Identify which cell holds the provided text, then report its [x, y] central coordinate. 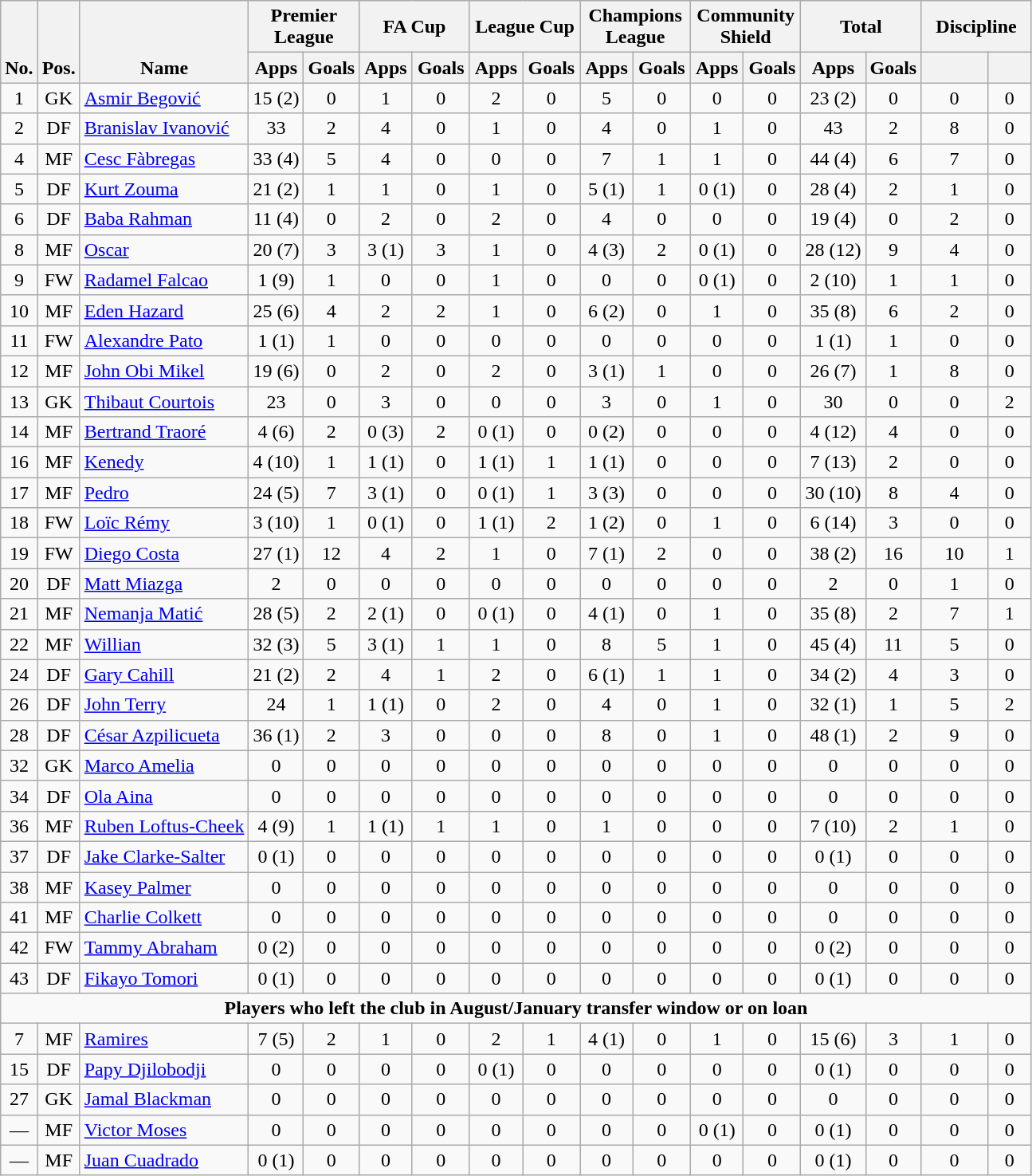
5 (1) [607, 189]
2 (10) [834, 280]
Matt Miazga [164, 584]
19 [19, 553]
Discipline [977, 27]
Champions League [636, 27]
Players who left the club in August/January transfer window or on loan [516, 1009]
6 (1) [607, 675]
Tammy Abraham [164, 948]
36 (1) [276, 735]
Victor Moses [164, 1130]
22 [19, 644]
John Obi Mikel [164, 371]
Papy Djilobodji [164, 1069]
4 (9) [276, 826]
7 (1) [607, 553]
Nemanja Matić [164, 614]
25 (6) [276, 310]
Thibaut Courtois [164, 401]
Jamal Blackman [164, 1099]
0 (3) [386, 432]
2 (1) [386, 614]
Juan Cuadrado [164, 1160]
3 (10) [276, 523]
Pos. [59, 41]
Kasey Palmer [164, 887]
7 (13) [834, 462]
27 [19, 1099]
18 [19, 523]
34 (2) [834, 675]
Marco Amelia [164, 765]
Gary Cahill [164, 675]
Bertrand Traoré [164, 432]
33 (4) [276, 159]
28 (12) [834, 250]
33 [276, 128]
Name [164, 41]
César Azpilicueta [164, 735]
38 [19, 887]
Willian [164, 644]
4 (12) [834, 432]
3 (3) [607, 493]
Ramires [164, 1039]
28 (4) [834, 189]
32 [19, 765]
28 [19, 735]
League Cup [524, 27]
15 (2) [276, 98]
13 [19, 401]
Total [861, 27]
30 [834, 401]
20 [19, 584]
48 (1) [834, 735]
Pedro [164, 493]
Ola Aina [164, 796]
Asmir Begović [164, 98]
Community Shield [746, 27]
19 (4) [834, 219]
6 (14) [834, 523]
30 (10) [834, 493]
17 [19, 493]
Kenedy [164, 462]
No. [19, 41]
37 [19, 856]
7 (5) [276, 1039]
Baba Rahman [164, 219]
41 [19, 918]
Charlie Colkett [164, 918]
32 (1) [834, 705]
Cesc Fàbregas [164, 159]
1 (2) [607, 523]
26 [19, 705]
John Terry [164, 705]
38 (2) [834, 553]
24 (5) [276, 493]
4 (6) [276, 432]
28 (5) [276, 614]
4 (10) [276, 462]
Jake Clarke-Salter [164, 856]
34 [19, 796]
Branislav Ivanović [164, 128]
14 [19, 432]
23 [276, 401]
23 (2) [834, 98]
Kurt Zouma [164, 189]
4 (3) [607, 250]
20 (7) [276, 250]
7 (10) [834, 826]
42 [19, 948]
44 (4) [834, 159]
Ruben Loftus-Cheek [164, 826]
Radamel Falcao [164, 280]
FA Cup [414, 27]
Alexandre Pato [164, 340]
45 (4) [834, 644]
32 (3) [276, 644]
15 [19, 1069]
Loïc Rémy [164, 523]
26 (7) [834, 371]
1 (9) [276, 280]
Fikayo Tomori [164, 978]
27 (1) [276, 553]
36 [19, 826]
Diego Costa [164, 553]
19 (6) [276, 371]
11 (4) [276, 219]
Oscar [164, 250]
15 (6) [834, 1039]
21 [19, 614]
Eden Hazard [164, 310]
Premier League [304, 27]
6 (2) [607, 310]
